For the text-containing cell, return its midpoint in (X, Y) coordinate format. 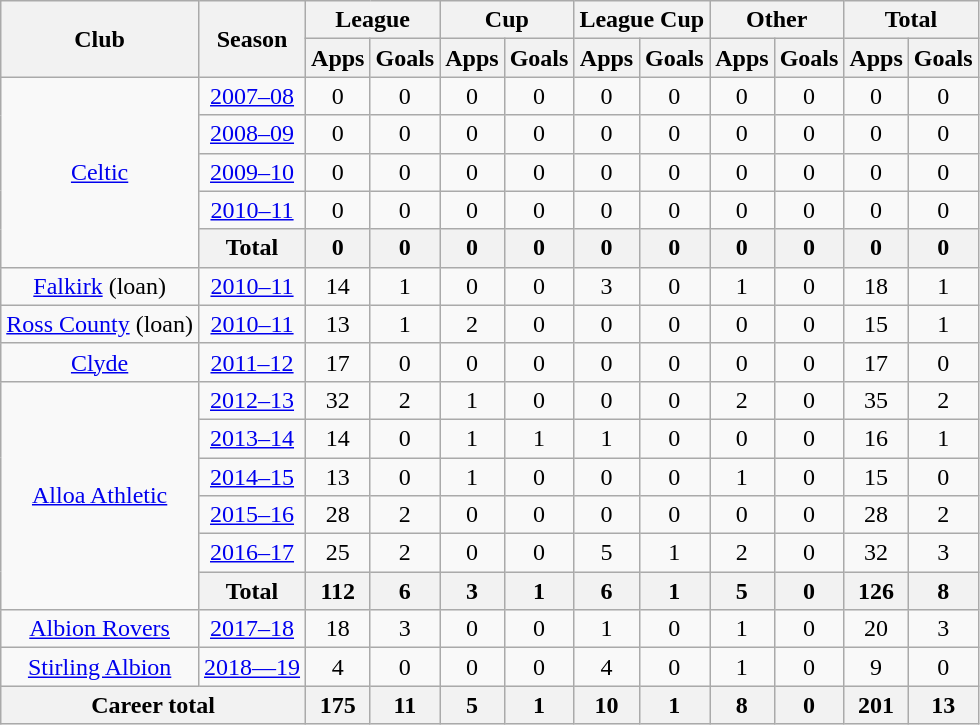
2018—19 (252, 667)
Club (100, 39)
Clyde (100, 362)
2009–10 (252, 172)
Falkirk (loan) (100, 286)
16 (876, 438)
Stirling Albion (100, 667)
2014–15 (252, 477)
2015–16 (252, 515)
Cup (507, 20)
League Cup (642, 20)
2008–09 (252, 134)
112 (338, 591)
20 (876, 629)
Career total (154, 705)
Ross County (loan) (100, 324)
201 (876, 705)
10 (606, 705)
Season (252, 39)
35 (876, 400)
2012–13 (252, 400)
Celtic (100, 172)
Other (777, 20)
2007–08 (252, 96)
175 (338, 705)
2017–18 (252, 629)
25 (338, 553)
2011–12 (252, 362)
2013–14 (252, 438)
League (373, 20)
Alloa Athletic (100, 495)
9 (876, 667)
11 (405, 705)
126 (876, 591)
Albion Rovers (100, 629)
2016–17 (252, 553)
